Capture the cell that displays the provided text and extract its [x, y] central coordinate. 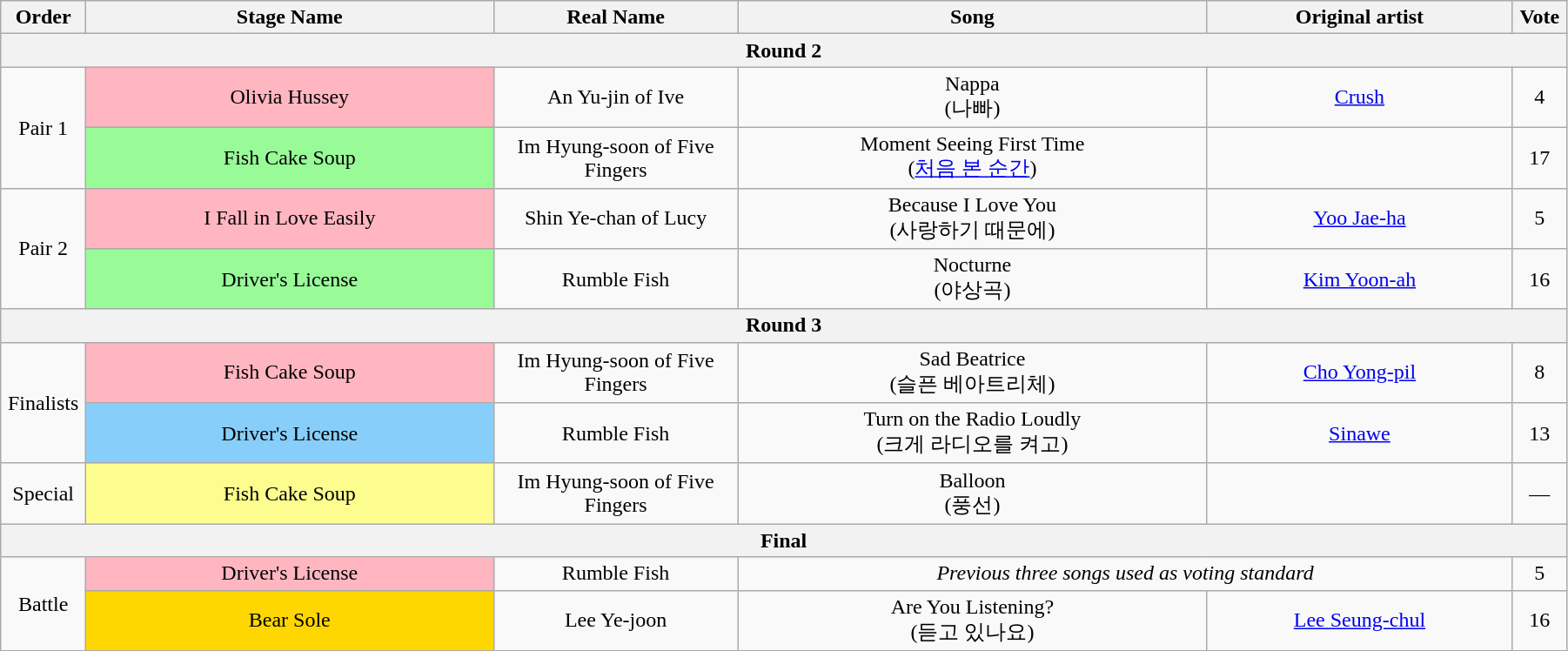
Kim Yoon-ah [1359, 279]
Olivia Hussey [290, 97]
Pair 1 [44, 127]
Lee Seung-chul [1359, 621]
Finalists [44, 402]
Are You Listening?(듣고 있나요) [973, 621]
Order [44, 17]
4 [1539, 97]
Real Name [616, 17]
13 [1539, 433]
Song [973, 17]
Turn on the Radio Loudly(크게 라디오를 켜고) [973, 433]
Pair 2 [44, 249]
Sinawe [1359, 433]
Original artist [1359, 17]
Final [784, 540]
Yoo Jae-ha [1359, 218]
Sad Beatrice(슬픈 베아트리체) [973, 372]
An Yu-jin of Ive [616, 97]
Round 2 [784, 50]
Stage Name [290, 17]
Cho Yong-pil [1359, 372]
Bear Sole [290, 621]
Previous three songs used as voting standard [1125, 574]
Nocturne(야상곡) [973, 279]
Nappa(나빠) [973, 97]
Round 3 [784, 325]
Moment Seeing First Time(처음 본 순간) [973, 158]
Crush [1359, 97]
Special [44, 493]
Battle [44, 604]
Shin Ye-chan of Lucy [616, 218]
17 [1539, 158]
I Fall in Love Easily [290, 218]
— [1539, 493]
Balloon(풍선) [973, 493]
Lee Ye-joon [616, 621]
Because I Love You(사랑하기 때문에) [973, 218]
8 [1539, 372]
Vote [1539, 17]
